Identify which cell holds the provided text, then report its (X, Y) central coordinate. 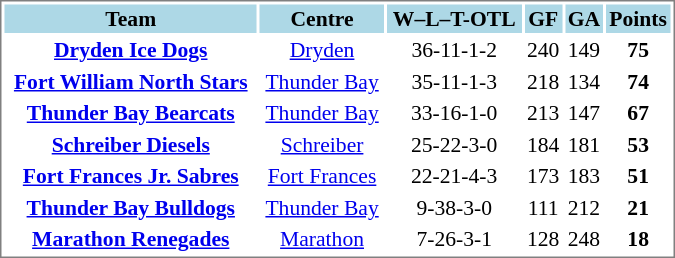
181 (584, 144)
Thunder Bay Bearcats (130, 113)
147 (584, 113)
35-11-1-3 (454, 82)
7-26-3-1 (454, 239)
183 (584, 176)
218 (543, 82)
51 (638, 176)
248 (584, 239)
67 (638, 113)
213 (543, 113)
36-11-1-2 (454, 50)
18 (638, 239)
Fort Frances (322, 176)
Schreiber Diesels (130, 144)
Thunder Bay Bulldogs (130, 208)
53 (638, 144)
Points (638, 18)
25-22-3-0 (454, 144)
9-38-3-0 (454, 208)
75 (638, 50)
184 (543, 144)
134 (584, 82)
33-16-1-0 (454, 113)
74 (638, 82)
22-21-4-3 (454, 176)
Centre (322, 18)
Marathon Renegades (130, 239)
128 (543, 239)
Fort William North Stars (130, 82)
240 (543, 50)
Fort Frances Jr. Sabres (130, 176)
Schreiber (322, 144)
111 (543, 208)
Marathon (322, 239)
Dryden (322, 50)
W–L–T-OTL (454, 18)
149 (584, 50)
212 (584, 208)
GF (543, 18)
GA (584, 18)
173 (543, 176)
Dryden Ice Dogs (130, 50)
Team (130, 18)
21 (638, 208)
